Identify which cell holds the provided text, then report its [X, Y] central coordinate. 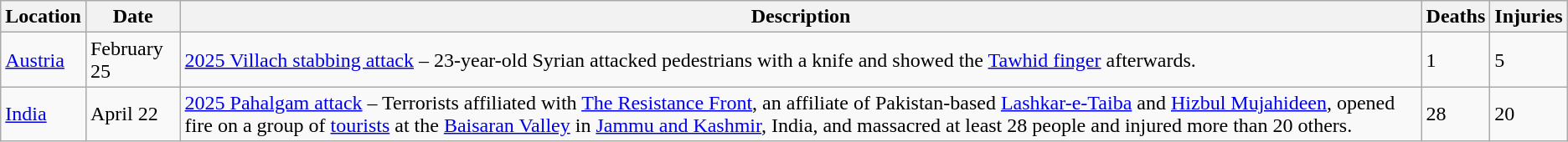
2025 Villach stabbing attack – 23-year-old Syrian attacked pedestrians with a knife and showed the Tawhid finger afterwards. [801, 60]
Location [44, 17]
February 25 [132, 60]
Date [132, 17]
20 [1529, 114]
28 [1456, 114]
Austria [44, 60]
5 [1529, 60]
Deaths [1456, 17]
Description [801, 17]
India [44, 114]
April 22 [132, 114]
Injuries [1529, 17]
1 [1456, 60]
